Return the (X, Y) coordinate for the center point of the cell that contains the specified text.  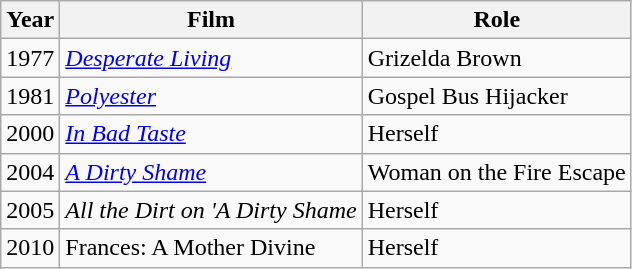
1981 (30, 96)
Role (496, 20)
2005 (30, 210)
A Dirty Shame (211, 172)
In Bad Taste (211, 134)
2004 (30, 172)
Year (30, 20)
Woman on the Fire Escape (496, 172)
2010 (30, 248)
Gospel Bus Hijacker (496, 96)
2000 (30, 134)
All the Dirt on 'A Dirty Shame (211, 210)
Polyester (211, 96)
Grizelda Brown (496, 58)
Desperate Living (211, 58)
1977 (30, 58)
Film (211, 20)
Frances: A Mother Divine (211, 248)
